From the cell containing the given text, extract its center point as (X, Y) coordinate. 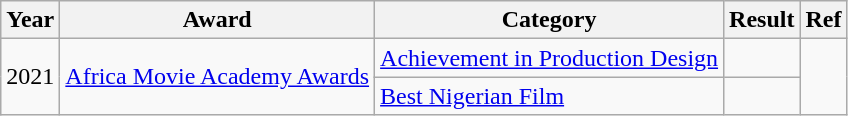
Award (218, 20)
Category (550, 20)
Ref (824, 20)
Result (762, 20)
Year (30, 20)
Best Nigerian Film (550, 96)
Achievement in Production Design (550, 58)
Africa Movie Academy Awards (218, 77)
2021 (30, 77)
